Return the (x, y) coordinate for the center point of the cell that contains the specified text.  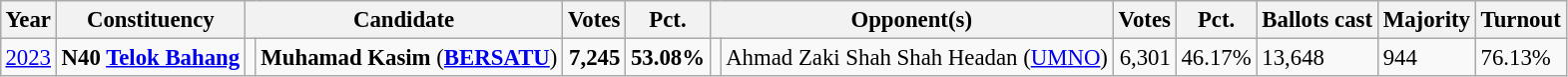
7,245 (595, 57)
Ballots cast (1317, 20)
N40 Telok Bahang (150, 57)
76.13% (1521, 57)
Muhamad Kasim (BERSATU) (409, 57)
Majority (1426, 20)
53.08% (669, 57)
Candidate (403, 20)
Turnout (1521, 20)
944 (1426, 57)
13,648 (1317, 57)
Constituency (150, 20)
46.17% (1216, 57)
Opponent(s) (911, 20)
2023 (28, 57)
Year (28, 20)
Ahmad Zaki Shah Shah Headan (UMNO) (916, 57)
6,301 (1144, 57)
